For the text-containing cell, return its midpoint in (X, Y) coordinate format. 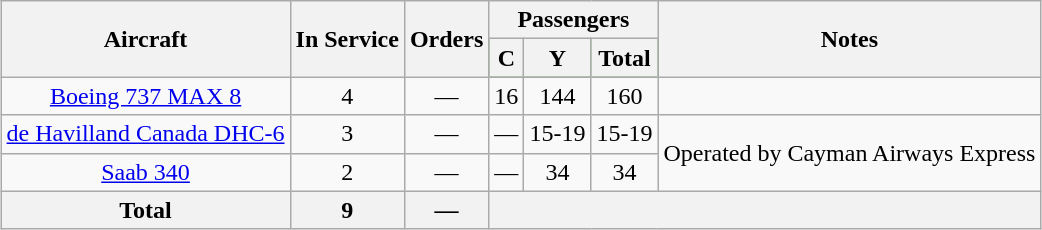
Orders (446, 39)
Notes (850, 39)
Saab 340 (146, 172)
de Havilland Canada DHC-6 (146, 134)
3 (347, 134)
Passengers (574, 20)
Y (558, 58)
Boeing 737 MAX 8 (146, 96)
160 (624, 96)
16 (506, 96)
Operated by Cayman Airways Express (850, 153)
2 (347, 172)
In Service (347, 39)
4 (347, 96)
C (506, 58)
9 (347, 210)
144 (558, 96)
Aircraft (146, 39)
